Extract the (X, Y) coordinate from the center of the cell holding the provided text.  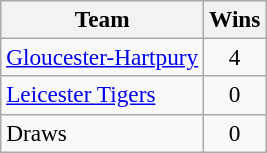
Wins (235, 19)
Draws (102, 133)
Gloucester-Hartpury (102, 57)
Team (102, 19)
Leicester Tigers (102, 95)
4 (235, 57)
